Search for the cell housing the specified text and yield its (x, y) center coordinate. 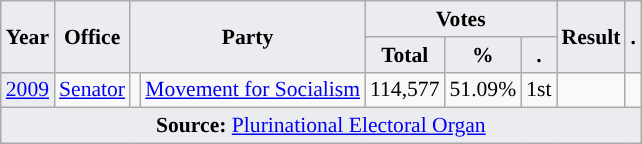
Total (405, 55)
114,577 (405, 90)
Office (92, 36)
51.09% (484, 90)
Party (248, 36)
% (484, 55)
Year (28, 36)
Result (592, 36)
1st (538, 90)
Senator (92, 90)
Votes (461, 19)
Movement for Socialism (252, 90)
2009 (28, 90)
Source: Plurinational Electoral Organ (321, 126)
